Detect which cell encompasses the target text, then output its (x, y) center coordinate. 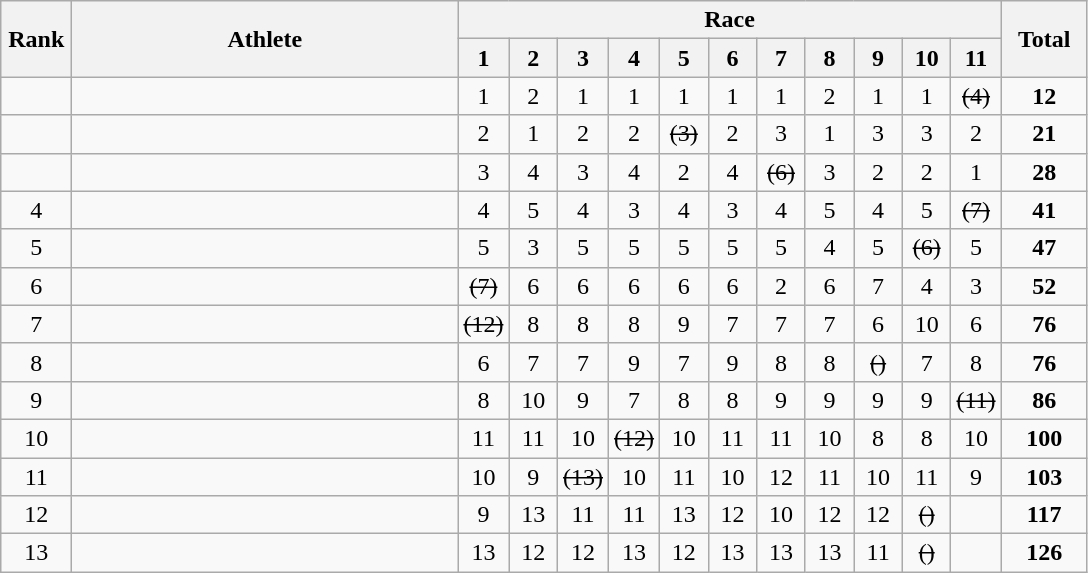
47 (1044, 248)
52 (1044, 286)
86 (1044, 400)
Total (1044, 39)
(11) (976, 400)
126 (1044, 553)
117 (1044, 515)
100 (1044, 438)
(3) (684, 134)
Race (730, 20)
103 (1044, 477)
Rank (36, 39)
(4) (976, 96)
41 (1044, 210)
(13) (582, 477)
28 (1044, 172)
21 (1044, 134)
Athlete (265, 39)
